Detect which cell encompasses the target text, then output its [X, Y] center coordinate. 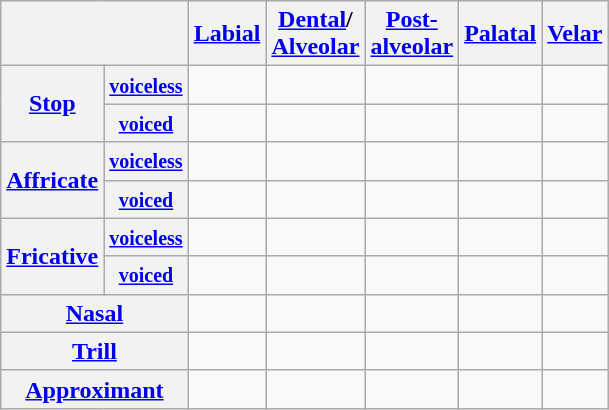
Stop [52, 104]
Approximant [94, 389]
Post-alveolar [412, 34]
Dental/Alveolar [316, 34]
Fricative [52, 256]
Velar [575, 34]
Affricate [52, 180]
Labial [227, 34]
Palatal [500, 34]
Nasal [94, 313]
Trill [94, 351]
